Output the [x, y] coordinate of the center of the cell containing the given text.  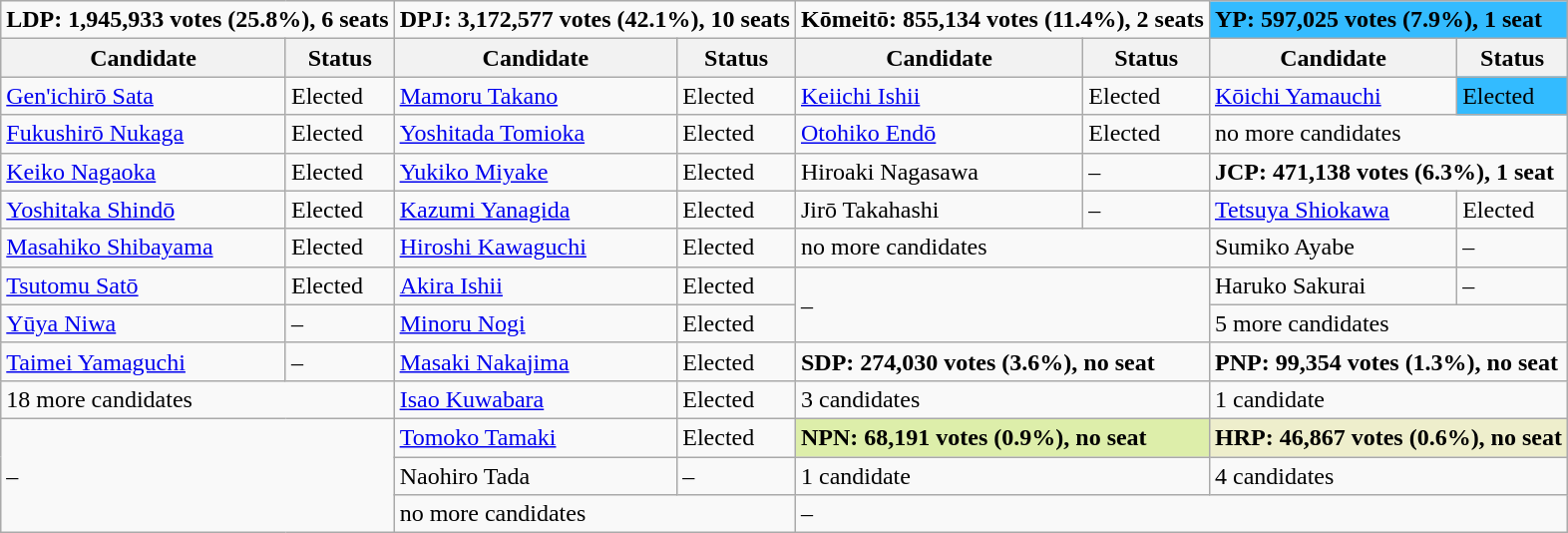
Jirō Takahashi [939, 210]
Masahiko Shibayama [144, 248]
Sumiko Ayabe [1333, 248]
Fukushirō Nukaga [144, 134]
Yukiko Miyake [536, 172]
Kazumi Yanagida [536, 210]
Isao Kuwabara [536, 399]
5 more candidates [1388, 323]
Tsutomu Satō [144, 285]
Mamoru Takano [536, 96]
PNP: 99,354 votes (1.3%), no seat [1388, 361]
Masaki Nakajima [536, 361]
Minoru Nogi [536, 323]
Tomoko Tamaki [536, 437]
DPJ: 3,172,577 votes (42.1%), 10 seats [594, 20]
Hiroshi Kawaguchi [536, 248]
Taimei Yamaguchi [144, 361]
3 candidates [1001, 399]
Hiroaki Nagasawa [939, 172]
Yoshitaka Shindō [144, 210]
Yoshitada Tomioka [536, 134]
Naohiro Tada [536, 476]
YP: 597,025 votes (7.9%), 1 seat [1388, 20]
Yūya Niwa [144, 323]
SDP: 274,030 votes (3.6%), no seat [1001, 361]
Keiichi Ishii [939, 96]
4 candidates [1388, 476]
HRP: 46,867 votes (0.6%), no seat [1388, 437]
Akira Ishii [536, 285]
LDP: 1,945,933 votes (25.8%), 6 seats [197, 20]
Haruko Sakurai [1333, 285]
Otohiko Endō [939, 134]
18 more candidates [197, 399]
Tetsuya Shiokawa [1333, 210]
NPN: 68,191 votes (0.9%), no seat [1001, 437]
Kōichi Yamauchi [1333, 96]
Keiko Nagaoka [144, 172]
Kōmeitō: 855,134 votes (11.4%), 2 seats [1001, 20]
Gen'ichirō Sata [144, 96]
JCP: 471,138 votes (6.3%), 1 seat [1388, 172]
